Return (x, y) of the center of cell containing provided text 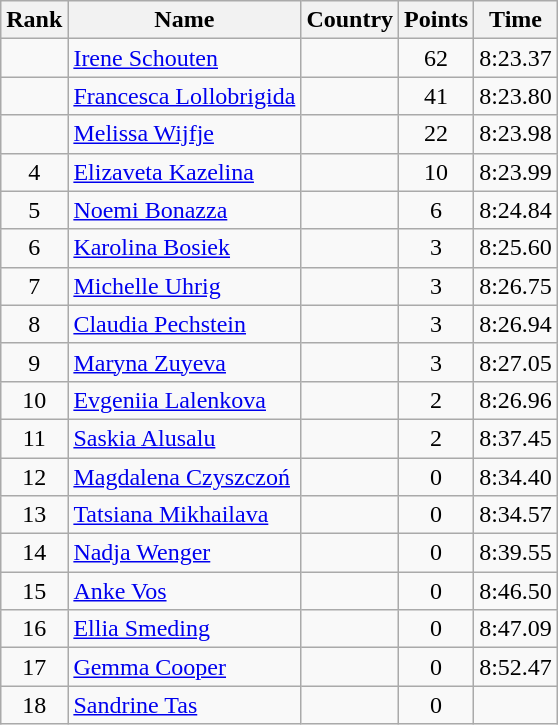
8:34.57 (516, 515)
8:26.75 (516, 286)
Karolina Bosiek (184, 248)
Francesca Lollobrigida (184, 96)
Melissa Wijfje (184, 134)
Noemi Bonazza (184, 210)
13 (34, 515)
62 (436, 58)
8:52.47 (516, 667)
Anke Vos (184, 591)
22 (436, 134)
8:27.05 (516, 362)
12 (34, 477)
Michelle Uhrig (184, 286)
8:26.94 (516, 324)
15 (34, 591)
11 (34, 438)
Ellia Smeding (184, 629)
Maryna Zuyeva (184, 362)
9 (34, 362)
17 (34, 667)
Irene Schouten (184, 58)
Sandrine Tas (184, 705)
8:39.55 (516, 553)
14 (34, 553)
Elizaveta Kazelina (184, 172)
18 (34, 705)
Saskia Alusalu (184, 438)
8:46.50 (516, 591)
8:23.37 (516, 58)
Claudia Pechstein (184, 324)
8:23.80 (516, 96)
8:26.96 (516, 400)
8:37.45 (516, 438)
4 (34, 172)
8:23.98 (516, 134)
41 (436, 96)
Time (516, 20)
Rank (34, 20)
8 (34, 324)
Magdalena Czyszczoń (184, 477)
Nadja Wenger (184, 553)
Gemma Cooper (184, 667)
8:47.09 (516, 629)
16 (34, 629)
8:25.60 (516, 248)
8:34.40 (516, 477)
5 (34, 210)
8:23.99 (516, 172)
Name (184, 20)
8:24.84 (516, 210)
Evgeniia Lalenkova (184, 400)
Points (436, 20)
Country (350, 20)
7 (34, 286)
Tatsiana Mikhailava (184, 515)
